Locate the cell with the specified text and output its (x, y) center coordinate. 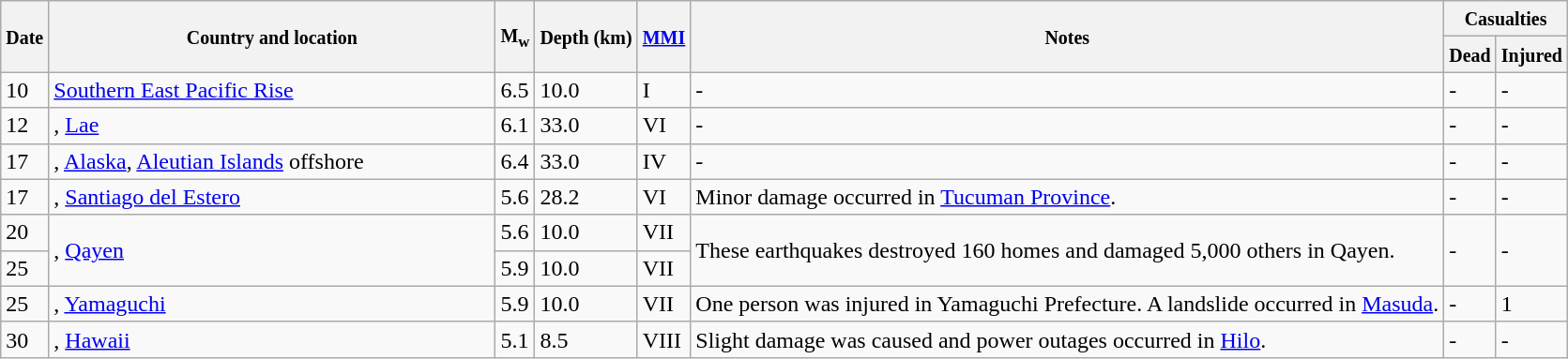
12 (24, 126)
6.1 (515, 126)
Depth (km) (586, 37)
Slight damage was caused and power outages occurred in Hilo. (1068, 339)
Minor damage occurred in Tucuman Province. (1068, 197)
Casualties (1506, 19)
Dead (1470, 54)
, Santiago del Estero (272, 197)
, Qayen (272, 250)
10 (24, 90)
I (664, 90)
IV (664, 161)
6.5 (515, 90)
30 (24, 339)
MMI (664, 37)
One person was injured in Yamaguchi Prefecture. A landslide occurred in Masuda. (1068, 304)
, Lae (272, 126)
20 (24, 232)
5.1 (515, 339)
, Yamaguchi (272, 304)
28.2 (586, 197)
8.5 (586, 339)
These earthquakes destroyed 160 homes and damaged 5,000 others in Qayen. (1068, 250)
VIII (664, 339)
Injured (1531, 54)
, Hawaii (272, 339)
Notes (1068, 37)
6.4 (515, 161)
Mw (515, 37)
Date (24, 37)
, Alaska, Aleutian Islands offshore (272, 161)
Southern East Pacific Rise (272, 90)
Country and location (272, 37)
1 (1531, 304)
